Return [x, y] of the center of cell containing provided text 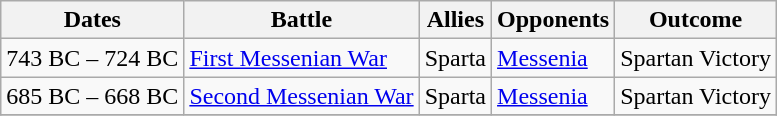
Dates [92, 20]
743 BC – 724 BC [92, 58]
Second Messenian War [302, 96]
685 BC – 668 BC [92, 96]
Battle [302, 20]
Allies [455, 20]
Opponents [554, 20]
First Messenian War [302, 58]
Outcome [696, 20]
